Output the (x, y) coordinate of the center of the cell containing the given text.  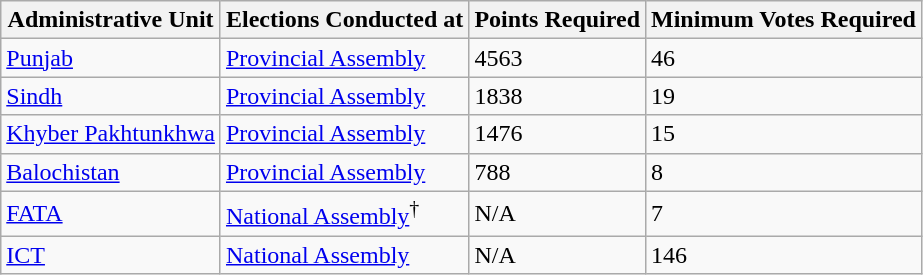
Khyber Pakhtunkhwa (111, 134)
Points Required (558, 20)
National Assembly (344, 255)
Punjab (111, 58)
4563 (558, 58)
8 (784, 172)
7 (784, 214)
Administrative Unit (111, 20)
ICT (111, 255)
1476 (558, 134)
15 (784, 134)
Sindh (111, 96)
146 (784, 255)
National Assembly† (344, 214)
Balochistan (111, 172)
46 (784, 58)
1838 (558, 96)
Minimum Votes Required (784, 20)
FATA (111, 214)
19 (784, 96)
788 (558, 172)
Elections Conducted at (344, 20)
